Return the [x, y] coordinate for the center point of the cell that contains the specified text.  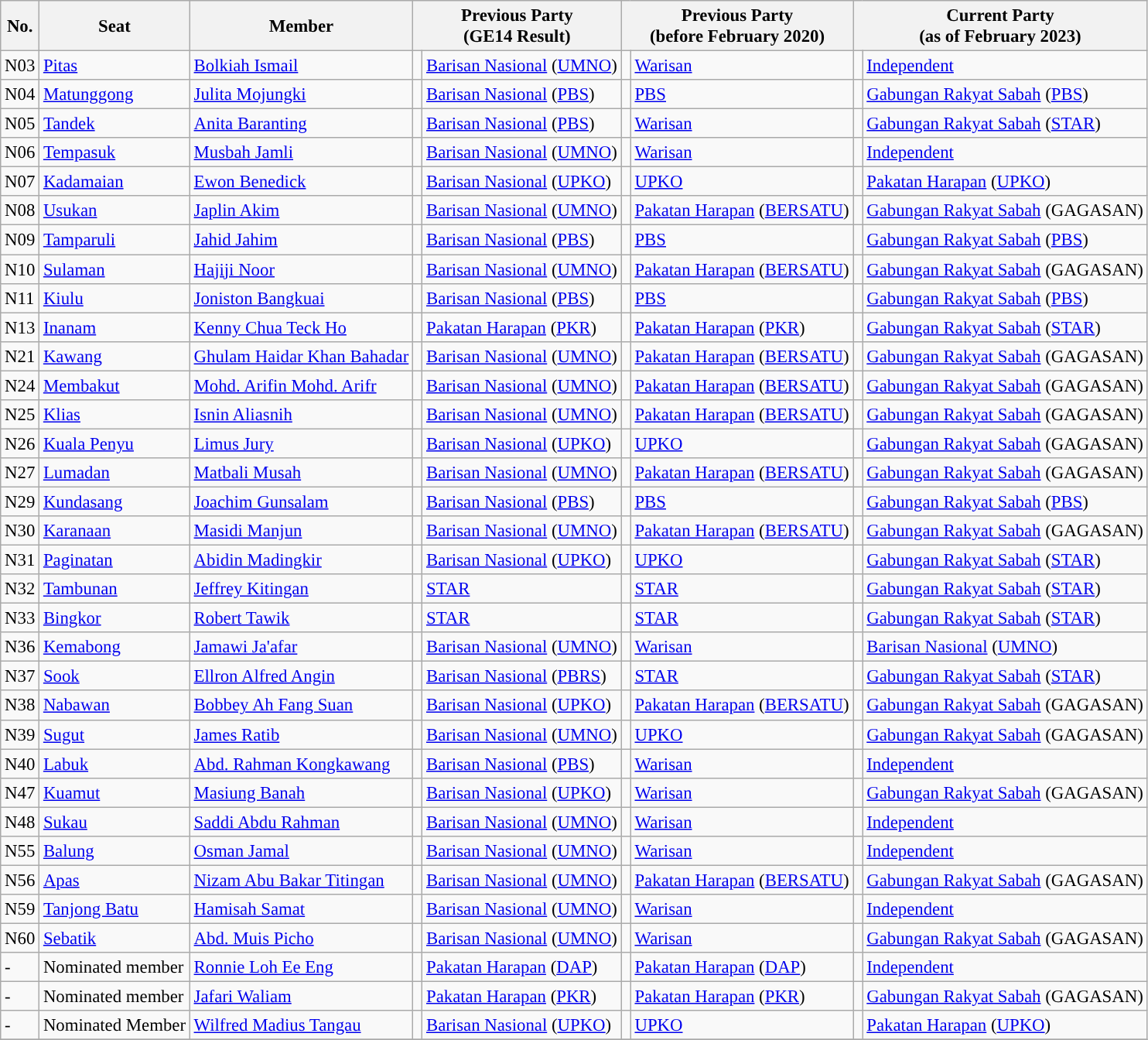
N06 [20, 152]
Bingkor [114, 618]
Hamisah Samat [301, 909]
N47 [20, 792]
Limus Jury [301, 443]
Kenny Chua Teck Ho [301, 327]
Inanam [114, 327]
Current Party(as of February 2023) [1000, 26]
Hajiji Noor [301, 269]
Sebatik [114, 938]
Usukan [114, 211]
N07 [20, 182]
Bolkiah Ismail [301, 66]
Kawang [114, 356]
N29 [20, 501]
Ghulam Haidar Khan Bahadar [301, 356]
N33 [20, 618]
Robert Tawik [301, 618]
Barisan Nasional (PBRS) [521, 676]
Kundasang [114, 501]
N09 [20, 240]
Member [301, 26]
N05 [20, 124]
Karanaan [114, 531]
N08 [20, 211]
Labuk [114, 764]
N26 [20, 443]
Japlin Akim [301, 211]
Kiulu [114, 298]
Tandek [114, 124]
Sukau [114, 822]
Bobbey Ah Fang Suan [301, 706]
N38 [20, 706]
N32 [20, 589]
Apas [114, 880]
Paginatan [114, 560]
Tanjong Batu [114, 909]
N04 [20, 94]
Jahid Jahim [301, 240]
N21 [20, 356]
N36 [20, 647]
Kuala Penyu [114, 443]
Kadamaian [114, 182]
Isnin Aliasnih [301, 415]
N31 [20, 560]
Klias [114, 415]
Masiung Banah [301, 792]
Lumadan [114, 473]
Jafari Waliam [301, 997]
Osman Jamal [301, 851]
Ellron Alfred Angin [301, 676]
N03 [20, 66]
Anita Baranting [301, 124]
N48 [20, 822]
Previous Party(GE14 Result) [517, 26]
Tamparuli [114, 240]
Balung [114, 851]
Joachim Gunsalam [301, 501]
N60 [20, 938]
Kemabong [114, 647]
Pitas [114, 66]
Sugut [114, 734]
N37 [20, 676]
Seat [114, 26]
N27 [20, 473]
N56 [20, 880]
No. [20, 26]
Jeffrey Kitingan [301, 589]
Mohd. Arifin Mohd. Arifr [301, 385]
Previous Party(before February 2020) [737, 26]
Nominated Member [114, 1025]
N59 [20, 909]
Sook [114, 676]
Tambunan [114, 589]
N25 [20, 415]
Abidin Madingkir [301, 560]
Wilfred Madius Tangau [301, 1025]
Joniston Bangkuai [301, 298]
Matbali Musah [301, 473]
Ronnie Loh Ee Eng [301, 967]
N39 [20, 734]
N30 [20, 531]
Matunggong [114, 94]
Julita Mojungki [301, 94]
N13 [20, 327]
Kuamut [114, 792]
Jamawi Ja'afar [301, 647]
N24 [20, 385]
Sulaman [114, 269]
N55 [20, 851]
Membakut [114, 385]
Masidi Manjun [301, 531]
James Ratib [301, 734]
Nabawan [114, 706]
N40 [20, 764]
Musbah Jamli [301, 152]
Abd. Rahman Kongkawang [301, 764]
N11 [20, 298]
N10 [20, 269]
Abd. Muis Picho [301, 938]
Ewon Benedick [301, 182]
Saddi Abdu Rahman [301, 822]
Tempasuk [114, 152]
Nizam Abu Bakar Titingan [301, 880]
